Provide the (x, y) coordinate of the cell's center where the given text is located.  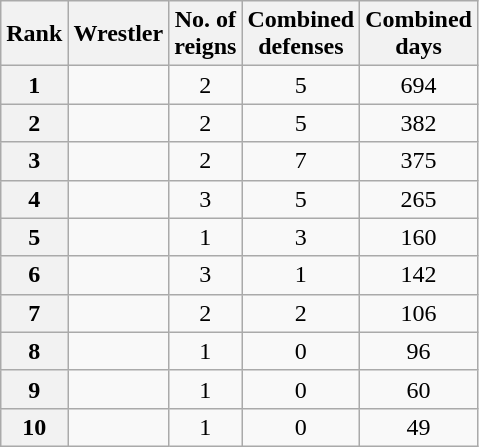
49 (419, 427)
375 (419, 161)
96 (419, 351)
106 (419, 313)
4 (34, 199)
694 (419, 85)
10 (34, 427)
6 (34, 275)
Wrestler (118, 34)
265 (419, 199)
8 (34, 351)
Combineddefenses (301, 34)
Rank (34, 34)
382 (419, 123)
142 (419, 275)
No. ofreigns (206, 34)
9 (34, 389)
160 (419, 237)
60 (419, 389)
Combineddays (419, 34)
